Search for the cell housing the specified text and yield its [X, Y] center coordinate. 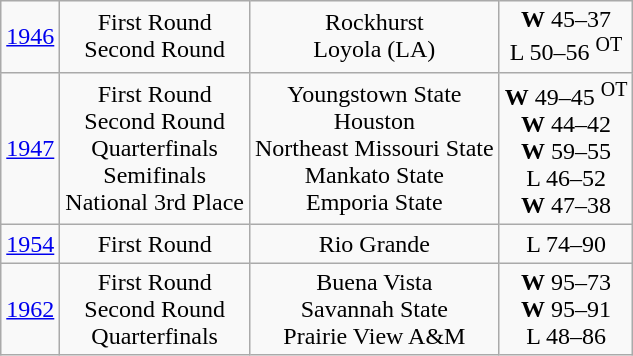
Youngstown StateHoustonNortheast Missouri StateMankato StateEmporia State [374, 148]
1946 [30, 37]
Buena VistaSavannah StatePrairie View A&M [374, 309]
First RoundSecond RoundQuarterfinals [155, 309]
First RoundSecond RoundQuarterfinalsSemifinalsNational 3rd Place [155, 148]
W 95–73W 95–91L 48–86 [566, 309]
W 49–45 OTW 44–42W 59–55L 46–52W 47–38 [566, 148]
First RoundSecond Round [155, 37]
1962 [30, 309]
L 74–90 [566, 244]
Rio Grande [374, 244]
RockhurstLoyola (LA) [374, 37]
1947 [30, 148]
W 45–37L 50–56 OT [566, 37]
First Round [155, 244]
1954 [30, 244]
